Locate the cell with the specified text and output its (X, Y) center coordinate. 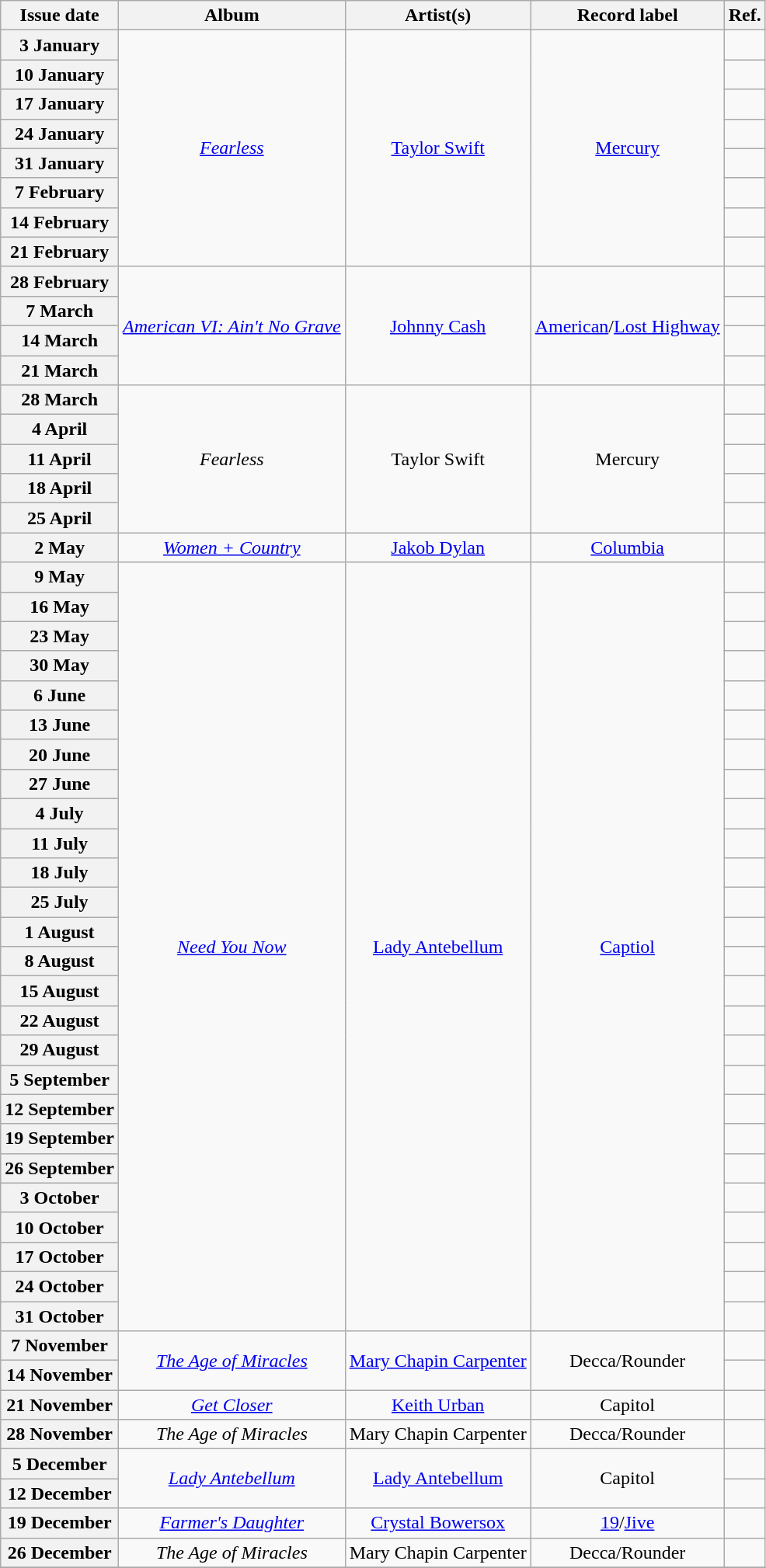
11 April (60, 459)
31 January (60, 163)
Columbia (628, 548)
20 June (60, 754)
1 August (60, 932)
28 November (60, 1434)
Record label (628, 16)
30 May (60, 666)
Farmer's Daughter (232, 1523)
21 March (60, 370)
American VI: Ain't No Grave (232, 325)
27 June (60, 784)
4 July (60, 813)
16 May (60, 607)
5 December (60, 1464)
Get Closer (232, 1405)
Johnny Cash (438, 325)
31 October (60, 1316)
Ref. (744, 16)
14 February (60, 222)
Need You Now (232, 947)
12 September (60, 1109)
3 October (60, 1198)
23 May (60, 636)
American/Lost Highway (628, 325)
Jakob Dylan (438, 548)
10 January (60, 75)
Crystal Bowersox (438, 1523)
24 October (60, 1286)
19 December (60, 1523)
10 October (60, 1227)
Keith Urban (438, 1405)
25 April (60, 518)
26 December (60, 1552)
7 February (60, 193)
21 November (60, 1405)
4 April (60, 429)
17 October (60, 1257)
7 November (60, 1346)
17 January (60, 104)
22 August (60, 1020)
2 May (60, 548)
11 July (60, 843)
14 November (60, 1375)
14 March (60, 340)
13 June (60, 725)
21 February (60, 252)
18 April (60, 488)
25 July (60, 902)
7 March (60, 311)
Women + Country (232, 548)
28 March (60, 400)
9 May (60, 577)
3 January (60, 45)
19/Jive (628, 1523)
19 September (60, 1139)
Artist(s) (438, 16)
29 August (60, 1050)
Captiol (628, 947)
26 September (60, 1168)
Issue date (60, 16)
6 June (60, 695)
28 February (60, 281)
24 January (60, 134)
Album (232, 16)
12 December (60, 1493)
15 August (60, 991)
8 August (60, 961)
5 September (60, 1080)
18 July (60, 873)
